Pinpoint the cell where the given text exists, returning its [X, Y] midpoint coordinate. 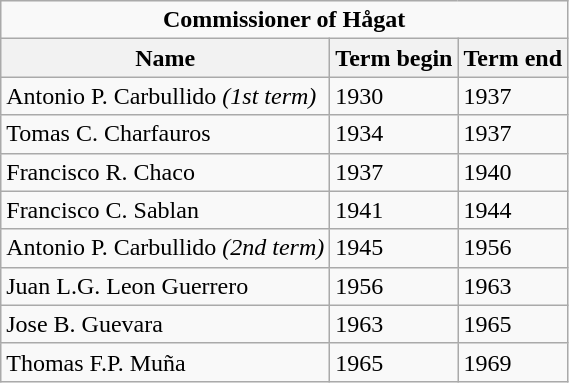
1945 [394, 248]
Francisco C. Sablan [166, 210]
Term begin [394, 58]
1941 [394, 210]
1944 [513, 210]
Thomas F.P. Muña [166, 362]
Jose B. Guevara [166, 324]
Antonio P. Carbullido (1st term) [166, 96]
1969 [513, 362]
Name [166, 58]
Antonio P. Carbullido (2nd term) [166, 248]
Francisco R. Chaco [166, 172]
1930 [394, 96]
Juan L.G. Leon Guerrero [166, 286]
Term end [513, 58]
1934 [394, 134]
1940 [513, 172]
Commissioner of Hågat [284, 20]
Tomas C. Charfauros [166, 134]
